Pinpoint the cell where the given text exists, returning its [X, Y] midpoint coordinate. 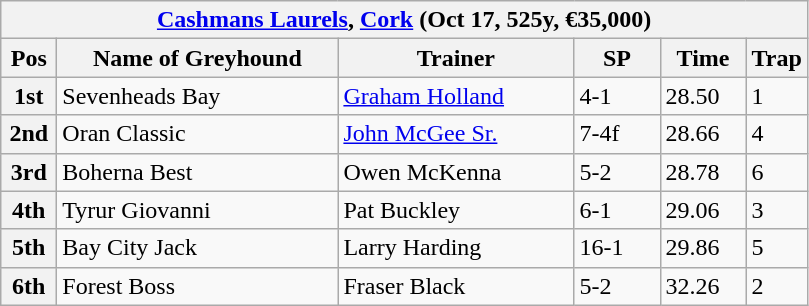
2nd [29, 134]
Trap [776, 58]
Tyrur Giovanni [198, 210]
4-1 [617, 96]
7-4f [617, 134]
Bay City Jack [198, 248]
5th [29, 248]
29.86 [703, 248]
28.66 [703, 134]
Sevenheads Bay [198, 96]
3 [776, 210]
2 [776, 286]
Cashmans Laurels, Cork (Oct 17, 525y, €35,000) [404, 20]
John McGee Sr. [456, 134]
3rd [29, 172]
32.26 [703, 286]
6 [776, 172]
Time [703, 58]
6-1 [617, 210]
16-1 [617, 248]
Larry Harding [456, 248]
Name of Greyhound [198, 58]
Owen McKenna [456, 172]
Pos [29, 58]
4 [776, 134]
Graham Holland [456, 96]
Oran Classic [198, 134]
1 [776, 96]
Forest Boss [198, 286]
Trainer [456, 58]
1st [29, 96]
28.50 [703, 96]
Pat Buckley [456, 210]
6th [29, 286]
SP [617, 58]
28.78 [703, 172]
5 [776, 248]
29.06 [703, 210]
Boherna Best [198, 172]
4th [29, 210]
Fraser Black [456, 286]
